Scan for the cell matching the given text and deliver its (x, y) coordinate at center. 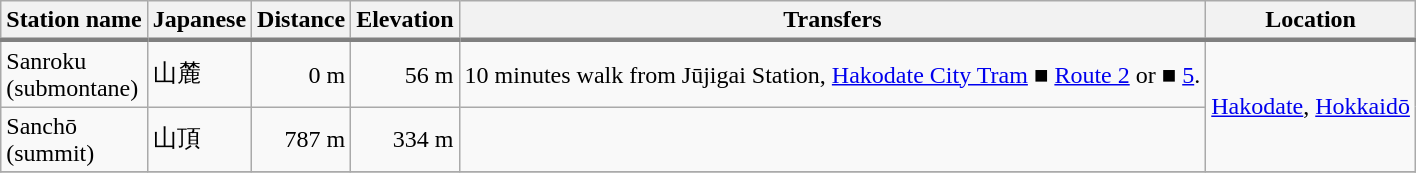
山頂 (199, 140)
10 minutes walk from Jūjigai Station, Hakodate City Tram ■ Route 2 or ■ 5. (832, 74)
Transfers (832, 21)
山麓 (199, 74)
Sanroku(submontane) (74, 74)
0 m (302, 74)
Elevation (405, 21)
Station name (74, 21)
Hakodate, Hokkaidō (1311, 106)
56 m (405, 74)
Distance (302, 21)
787 m (302, 140)
Japanese (199, 21)
Location (1311, 21)
334 m (405, 140)
Sanchō(summit) (74, 140)
